Scan for the cell matching the given text and deliver its [x, y] coordinate at center. 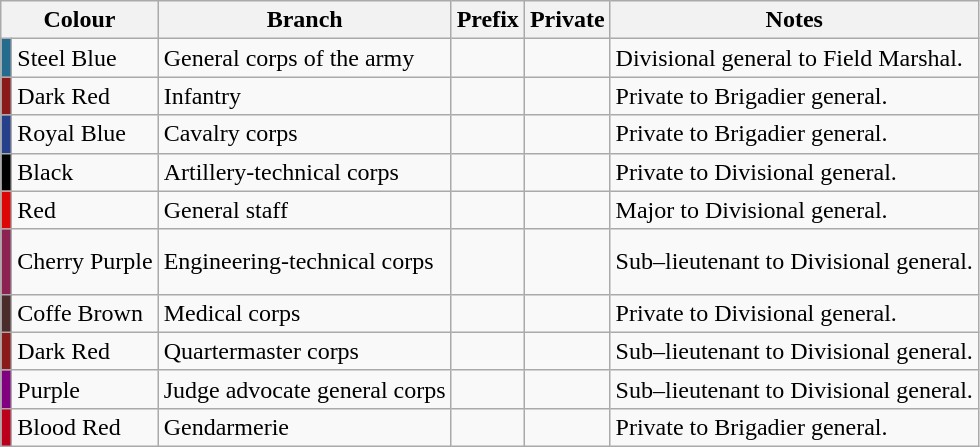
Purple [85, 389]
Blood Red [85, 427]
Red [85, 210]
General staff [304, 210]
Divisional general to Field Marshal. [794, 58]
Notes [794, 20]
Royal Blue [85, 134]
General corps of the army [304, 58]
Branch [304, 20]
Artillery-technical corps [304, 172]
Medical corps [304, 313]
Private [567, 20]
Colour [80, 20]
Judge advocate general corps [304, 389]
Cavalry corps [304, 134]
Infantry [304, 96]
Quartermaster corps [304, 351]
Gendarmerie [304, 427]
Major to Divisional general. [794, 210]
Coffe Brown [85, 313]
Prefix [488, 20]
Cherry Purple [85, 262]
Еngineering-technical corps [304, 262]
Steel Blue [85, 58]
Black [85, 172]
